From the cell containing the given text, extract its center point as (X, Y) coordinate. 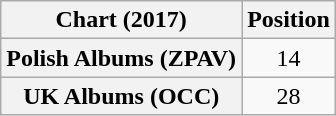
14 (289, 58)
UK Albums (OCC) (122, 96)
Polish Albums (ZPAV) (122, 58)
28 (289, 96)
Position (289, 20)
Chart (2017) (122, 20)
